Find where the given text appears and provide that cell's center as (x, y) coordinate. 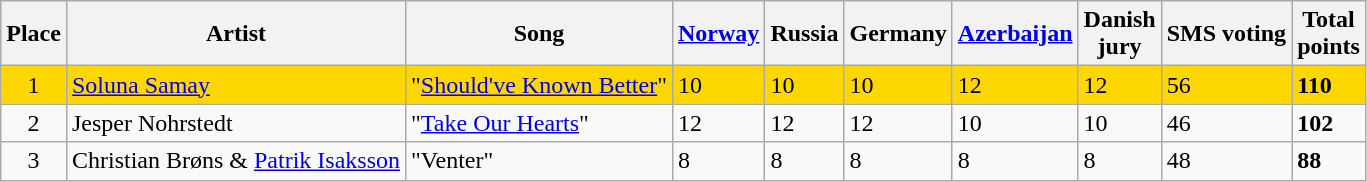
3 (34, 161)
56 (1226, 85)
Norway (718, 34)
1 (34, 85)
Artist (236, 34)
"Should've Known Better" (540, 85)
110 (1329, 85)
Azerbaijan (1015, 34)
46 (1226, 123)
Song (540, 34)
Danish jury (1120, 34)
Soluna Samay (236, 85)
Russia (804, 34)
Germany (898, 34)
Christian Brøns & Patrik Isaksson (236, 161)
2 (34, 123)
88 (1329, 161)
Jesper Nohrstedt (236, 123)
SMS voting (1226, 34)
102 (1329, 123)
"Venter" (540, 161)
"Take Our Hearts" (540, 123)
Total points (1329, 34)
Place (34, 34)
48 (1226, 161)
